Identify which cell holds the provided text, then report its [X, Y] central coordinate. 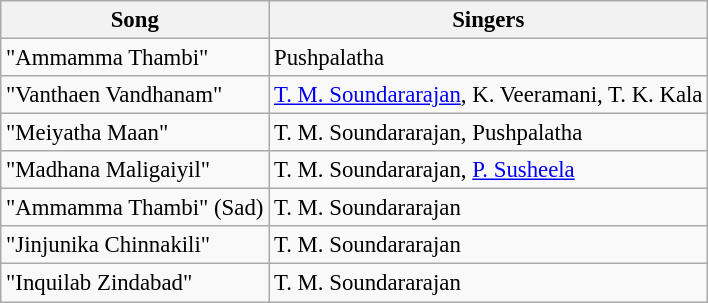
T. M. Soundararajan, Pushpalatha [488, 133]
"Madhana Maligaiyil" [135, 170]
T. M. Soundararajan, K. Veeramani, T. K. Kala [488, 95]
Singers [488, 20]
"Ammamma Thambi" [135, 58]
"Vanthaen Vandhanam" [135, 95]
T. M. Soundararajan, P. Susheela [488, 170]
Pushpalatha [488, 58]
"Ammamma Thambi" (Sad) [135, 208]
"Meiyatha Maan" [135, 133]
"Jinjunika Chinnakili" [135, 245]
"Inquilab Zindabad" [135, 283]
Song [135, 20]
